Extract the [X, Y] coordinate from the center of the cell holding the provided text.  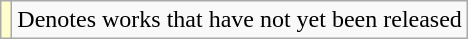
Denotes works that have not yet been released [240, 20]
